Determine the [X, Y] coordinate at the center of the cell enclosing the given text.  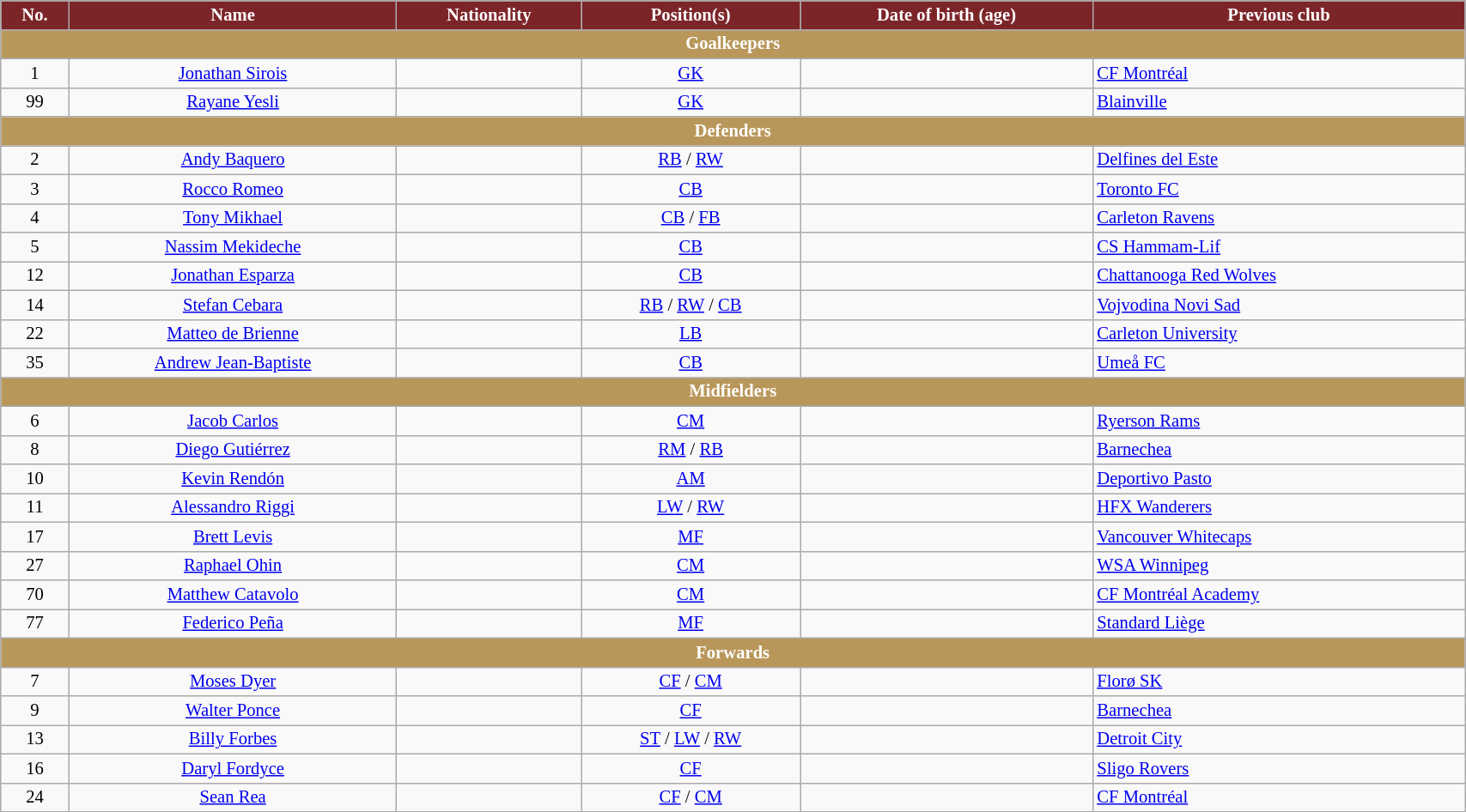
Carleton Ravens [1278, 218]
14 [35, 305]
Billy Forbes [233, 739]
Defenders [733, 131]
Name [233, 15]
Matteo de Brienne [233, 334]
Delfines del Este [1278, 160]
12 [35, 276]
Previous club [1278, 15]
99 [35, 102]
RB / RW / CB [690, 305]
Moses Dyer [233, 682]
Raphael Ohin [233, 566]
Jacob Carlos [233, 421]
ST / LW / RW [690, 739]
LW / RW [690, 507]
5 [35, 246]
CF Montréal Academy [1278, 595]
8 [35, 450]
CS Hammam-Lif [1278, 246]
Jonathan Esparza [233, 276]
AM [690, 478]
Matthew Catavolo [233, 595]
RM / RB [690, 450]
RB / RW [690, 160]
Nationality [490, 15]
17 [35, 536]
Diego Gutiérrez [233, 450]
7 [35, 682]
Umeå FC [1278, 363]
Kevin Rendón [233, 478]
LB [690, 334]
Toronto FC [1278, 189]
27 [35, 566]
Jonathan Sirois [233, 73]
CB / FB [690, 218]
16 [35, 768]
6 [35, 421]
WSA Winnipeg [1278, 566]
11 [35, 507]
Rayane Yesli [233, 102]
22 [35, 334]
Carleton University [1278, 334]
70 [35, 595]
Sligo Rovers [1278, 768]
Walter Ponce [233, 710]
Deportivo Pasto [1278, 478]
HFX Wanderers [1278, 507]
Daryl Fordyce [233, 768]
Ryerson Rams [1278, 421]
Florø SK [1278, 682]
Rocco Romeo [233, 189]
24 [35, 797]
1 [35, 73]
2 [35, 160]
Forwards [733, 652]
Standard Liège [1278, 623]
Vojvodina Novi Sad [1278, 305]
Blainville [1278, 102]
Nassim Mekideche [233, 246]
Position(s) [690, 15]
Andy Baquero [233, 160]
9 [35, 710]
Goalkeepers [733, 44]
Federico Peña [233, 623]
35 [35, 363]
77 [35, 623]
Vancouver Whitecaps [1278, 536]
Sean Rea [233, 797]
Stefan Cebara [233, 305]
Midfielders [733, 391]
Brett Levis [233, 536]
3 [35, 189]
10 [35, 478]
Tony Mikhael [233, 218]
13 [35, 739]
Alessandro Riggi [233, 507]
Detroit City [1278, 739]
Date of birth (age) [946, 15]
4 [35, 218]
Andrew Jean-Baptiste [233, 363]
Chattanooga Red Wolves [1278, 276]
No. [35, 15]
